Search for the cell housing the specified text and yield its (X, Y) center coordinate. 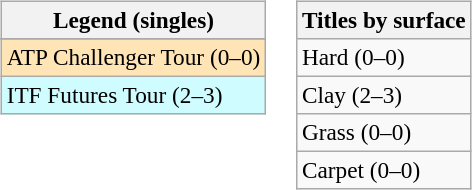
ATP Challenger Tour (0–0) (133, 57)
Grass (0–0) (384, 133)
ITF Futures Tour (2–3) (133, 95)
Carpet (0–0) (384, 171)
Legend (singles) (133, 20)
Clay (2–3) (384, 95)
Titles by surface (384, 20)
Hard (0–0) (384, 57)
